Find where the given text appears and provide that cell's center as [x, y] coordinate. 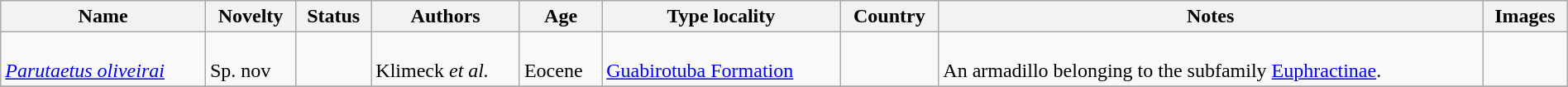
Type locality [721, 17]
Guabirotuba Formation [721, 60]
Notes [1211, 17]
Authors [446, 17]
Klimeck et al. [446, 60]
Status [334, 17]
Novelty [250, 17]
Country [890, 17]
Images [1525, 17]
Eocene [561, 60]
Sp. nov [250, 60]
An armadillo belonging to the subfamily Euphractinae. [1211, 60]
Name [103, 17]
Parutaetus oliveirai [103, 60]
Age [561, 17]
